Determine the (x, y) coordinate at the center of the cell enclosing the given text.  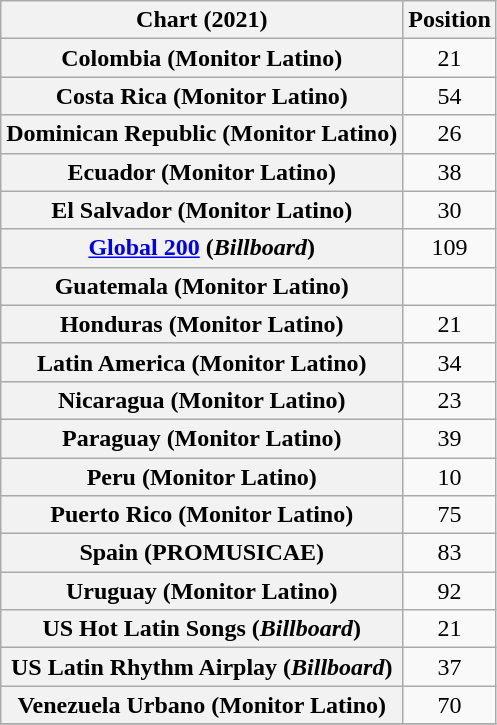
70 (450, 705)
Venezuela Urbano (Monitor Latino) (202, 705)
Puerto Rico (Monitor Latino) (202, 515)
Latin America (Monitor Latino) (202, 362)
Ecuador (Monitor Latino) (202, 172)
Costa Rica (Monitor Latino) (202, 96)
Honduras (Monitor Latino) (202, 324)
92 (450, 591)
Uruguay (Monitor Latino) (202, 591)
30 (450, 210)
Global 200 (Billboard) (202, 248)
38 (450, 172)
109 (450, 248)
37 (450, 667)
Chart (2021) (202, 20)
75 (450, 515)
Dominican Republic (Monitor Latino) (202, 134)
Position (450, 20)
39 (450, 438)
26 (450, 134)
Colombia (Monitor Latino) (202, 58)
US Latin Rhythm Airplay (Billboard) (202, 667)
Peru (Monitor Latino) (202, 477)
El Salvador (Monitor Latino) (202, 210)
54 (450, 96)
Nicaragua (Monitor Latino) (202, 400)
Paraguay (Monitor Latino) (202, 438)
34 (450, 362)
US Hot Latin Songs (Billboard) (202, 629)
10 (450, 477)
23 (450, 400)
Spain (PROMUSICAE) (202, 553)
83 (450, 553)
Guatemala (Monitor Latino) (202, 286)
